Locate the cell with the specified text and output its [X, Y] center coordinate. 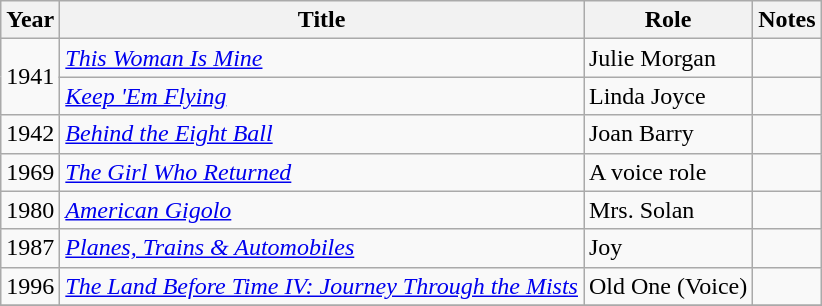
Mrs. Solan [668, 210]
1969 [30, 172]
A voice role [668, 172]
Keep 'Em Flying [322, 96]
Notes [787, 20]
1942 [30, 134]
Joy [668, 248]
American Gigolo [322, 210]
Old One (Voice) [668, 286]
1996 [30, 286]
Role [668, 20]
Linda Joyce [668, 96]
This Woman Is Mine [322, 58]
Title [322, 20]
Year [30, 20]
The Land Before Time IV: Journey Through the Mists [322, 286]
Joan Barry [668, 134]
Julie Morgan [668, 58]
Planes, Trains & Automobiles [322, 248]
The Girl Who Returned [322, 172]
1980 [30, 210]
1941 [30, 77]
1987 [30, 248]
Behind the Eight Ball [322, 134]
